Pinpoint the cell where the given text exists, returning its [X, Y] midpoint coordinate. 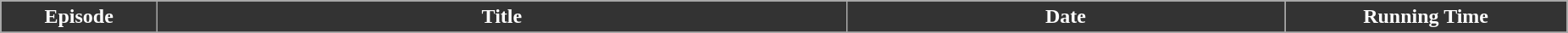
Date [1066, 17]
Running Time [1427, 17]
Episode [80, 17]
Title [501, 17]
